Determine the (x, y) coordinate at the center of the cell enclosing the given text.  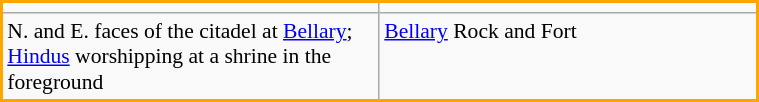
Bellary Rock and Fort (568, 56)
N. and E. faces of the citadel at Bellary; Hindus worshipping at a shrine in the foreground (191, 56)
